For the text-containing cell, return its midpoint in [X, Y] coordinate format. 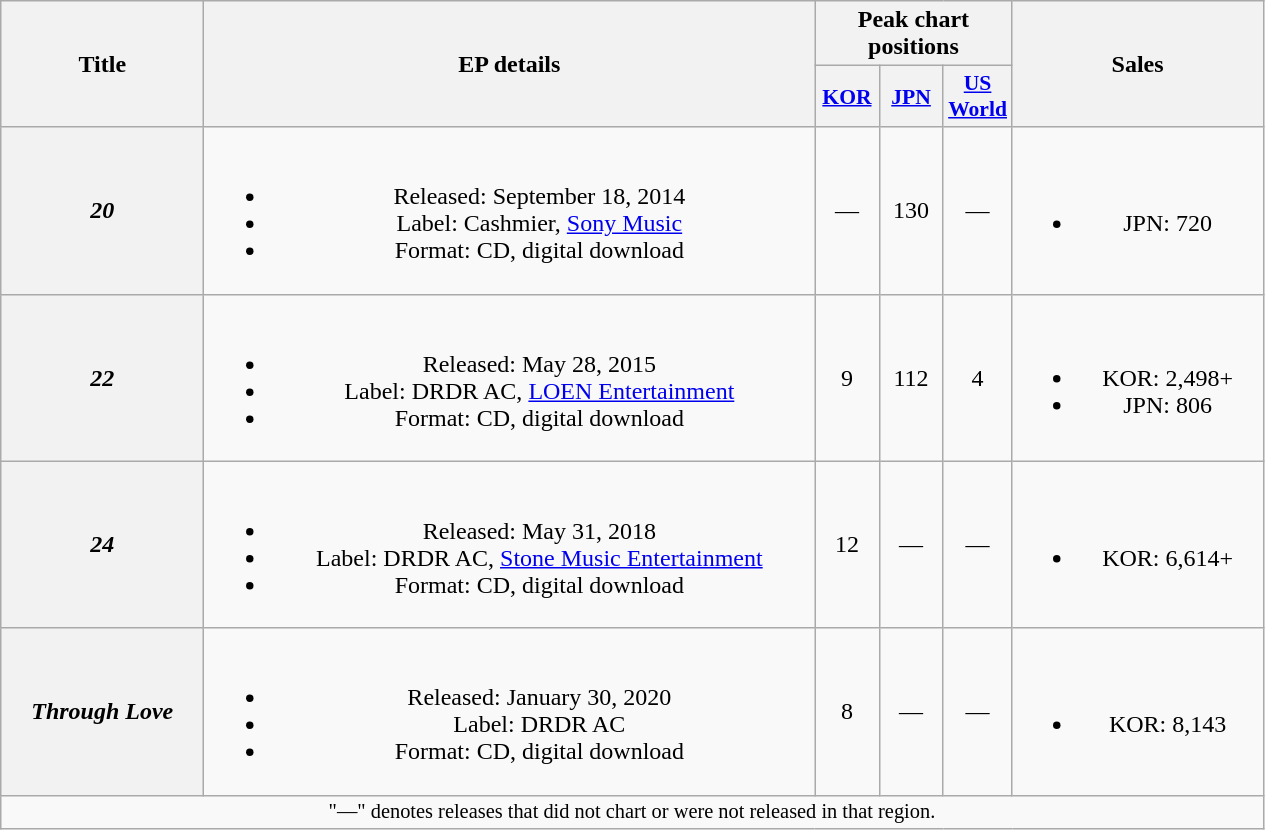
Released: September 18, 2014Label: Cashmier, Sony MusicFormat: CD, digital download [510, 210]
Released: January 30, 2020Label: DRDR ACFormat: CD, digital download [510, 712]
20 [102, 210]
KOR: 8,143 [1138, 712]
8 [847, 712]
"—" denotes releases that did not chart or were not released in that region. [632, 812]
24 [102, 544]
KOR [847, 96]
Sales [1138, 64]
Released: May 28, 2015Label: DRDR AC, LOEN EntertainmentFormat: CD, digital download [510, 378]
Title [102, 64]
9 [847, 378]
112 [911, 378]
JPN [911, 96]
KOR: 2,498+JPN: 806 [1138, 378]
KOR: 6,614+ [1138, 544]
Peak chart positions [914, 34]
12 [847, 544]
US World [978, 96]
JPN: 720 [1138, 210]
130 [911, 210]
4 [978, 378]
Released: May 31, 2018Label: DRDR AC, Stone Music EntertainmentFormat: CD, digital download [510, 544]
Through Love [102, 712]
22 [102, 378]
EP details [510, 64]
